Locate the cell with the specified text and output its (X, Y) center coordinate. 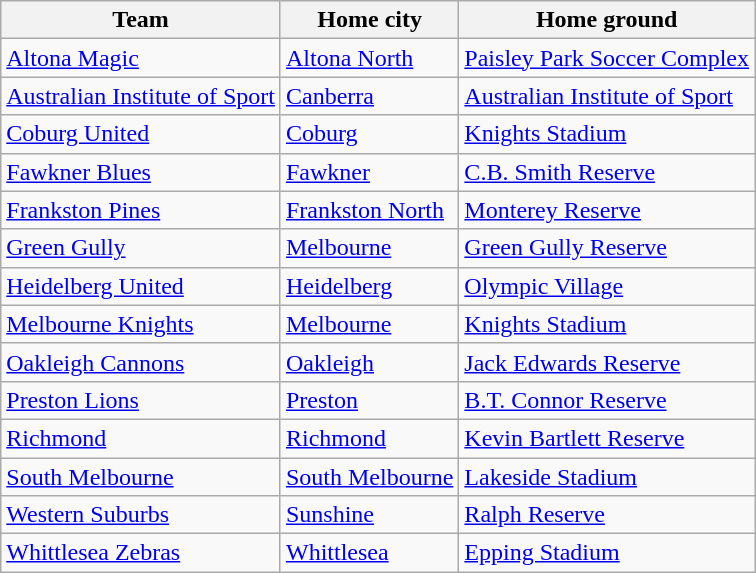
Western Suburbs (141, 515)
Team (141, 20)
Whittlesea Zebras (141, 553)
Altona Magic (141, 58)
Paisley Park Soccer Complex (607, 58)
Home city (369, 20)
Epping Stadium (607, 553)
Heidelberg United (141, 286)
Preston Lions (141, 400)
Melbourne Knights (141, 324)
Altona North (369, 58)
Frankston North (369, 210)
Ralph Reserve (607, 515)
Kevin Bartlett Reserve (607, 438)
Green Gully (141, 248)
Oakleigh Cannons (141, 362)
Lakeside Stadium (607, 477)
Heidelberg (369, 286)
Frankston Pines (141, 210)
Jack Edwards Reserve (607, 362)
B.T. Connor Reserve (607, 400)
Home ground (607, 20)
C.B. Smith Reserve (607, 172)
Coburg (369, 134)
Green Gully Reserve (607, 248)
Oakleigh (369, 362)
Whittlesea (369, 553)
Coburg United (141, 134)
Olympic Village (607, 286)
Preston (369, 400)
Monterey Reserve (607, 210)
Fawkner Blues (141, 172)
Canberra (369, 96)
Sunshine (369, 515)
Fawkner (369, 172)
